Detect which cell encompasses the target text, then output its (X, Y) center coordinate. 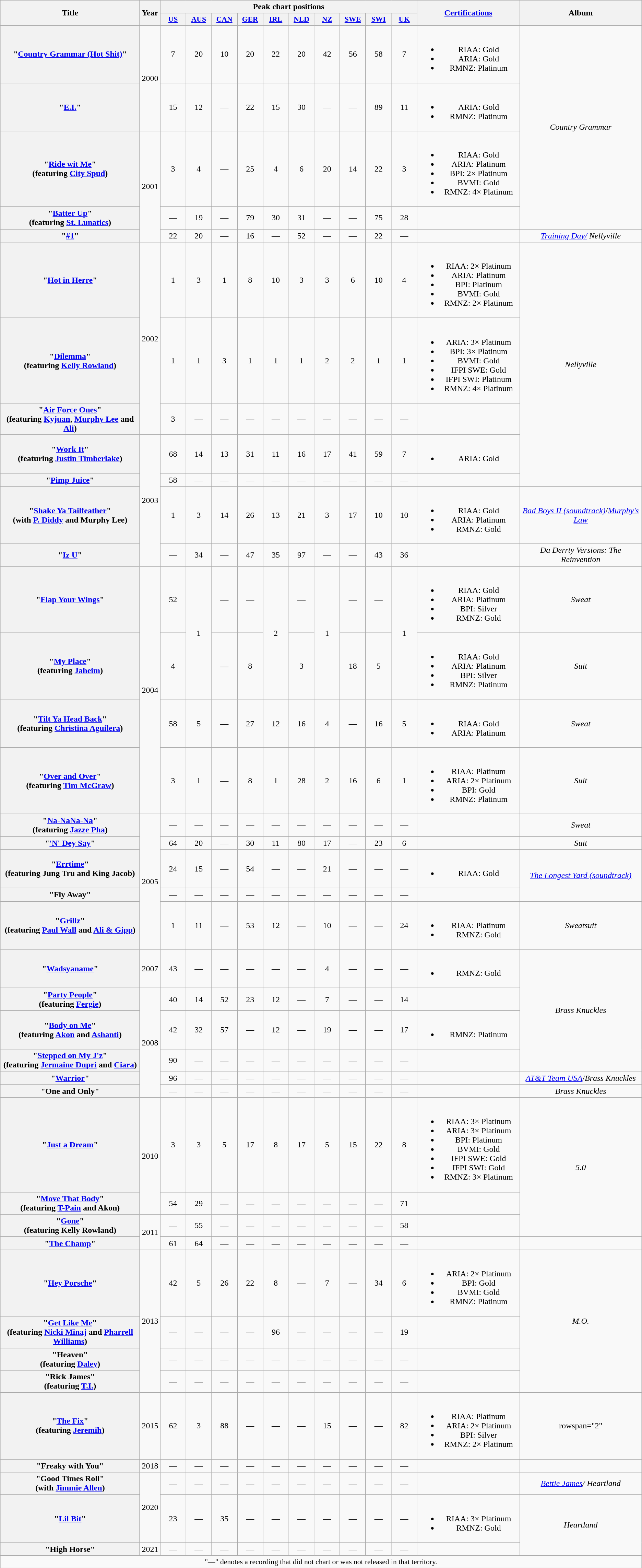
"#1" (70, 236)
ARIA: GoldRMNZ: Platinum (468, 107)
RIAA: PlatinumARIA: 2× PlatinumBPI: SilverRMNZ: 2× Platinum (468, 1426)
2018 (150, 1466)
2021 (150, 1549)
CAN (224, 20)
GER (250, 20)
"Over and Over" (featuring Tim McGraw) (70, 781)
RIAA: 3× PlatinumARIA: 3× PlatinumBPI: PlatinumBVMI: GoldIFPI SWE: GoldIFPI SWI: GoldRMNZ: 3× Platinum (468, 1145)
RMNZ: Gold (468, 969)
Title (70, 13)
71 (404, 1203)
"Just a Dream" (70, 1145)
"My Place"(featuring Jaheim) (70, 666)
"Dilemma"(featuring Kelly Rowland) (70, 361)
"Fly Away" (70, 895)
55 (199, 1226)
47 (250, 555)
IRL (276, 20)
"Country Grammar (Hot Shit)" (70, 54)
"Air Force Ones"(featuring Kyjuan, Murphy Lee and Ali) (70, 419)
RIAA: GoldARIA: PlatinumRMNZ: Gold (468, 515)
"'N' Dey Say" (70, 843)
ARIA: 2× PlatinumBPI: GoldBVMI: GoldRMNZ: Platinum (468, 1283)
"Lil Bit" (70, 1519)
2004 (150, 690)
AT&T Team USA/Brass Knuckles (581, 1078)
rowspan="2" (581, 1426)
"Na-NaNa-Na"(featuring Jazze Pha) (70, 825)
62 (173, 1426)
2010 (150, 1156)
M.O. (581, 1321)
97 (302, 555)
RIAA: PlatinumRMNZ: Gold (468, 925)
80 (302, 843)
"Flap Your Wings" (70, 599)
56 (353, 54)
2013 (150, 1321)
Bad Boys II (soundtrack)/Murphy's Law (581, 515)
68 (173, 454)
"E.I." (70, 107)
Training Day/ Nellyville (581, 236)
2007 (150, 969)
90 (173, 1060)
"Get Like Me"(featuring Nicki Minaj and Pharrell Williams) (70, 1332)
"Iz U" (70, 555)
SWE (353, 20)
Nellyville (581, 364)
"Warrior" (70, 1078)
Heartland (581, 1525)
NZ (327, 20)
"Heaven"(featuring Daley) (70, 1359)
"Ride wit Me"(featuring City Spud) (70, 169)
"Gone"(featuring Kelly Rowland) (70, 1226)
RIAA: GoldARIA: PlatinumBPI: 2× PlatinumBVMI: GoldRMNZ: 4× Platinum (468, 169)
"Rick James"(featuring T.I.) (70, 1381)
RIAA: GoldARIA: PlatinumBPI: SilverRMNZ: Gold (468, 599)
"Good Times Roll"(with Jimmie Allen) (70, 1484)
ARIA: Gold (468, 454)
RMNZ: Platinum (468, 1030)
"Errtime"(featuring Jung Tru and King Jacob) (70, 869)
57 (224, 1030)
"Freaky with You" (70, 1466)
75 (379, 218)
"Tilt Ya Head Back"(featuring Christina Aguilera) (70, 723)
"Batter Up"(featuring St. Lunatics) (70, 218)
ARIA: 3× PlatinumBPI: 3× PlatinumBVMI: GoldIFPI SWE: GoldIFPI SWI: PlatinumRMNZ: 4× Platinum (468, 361)
RIAA: GoldARIA: Platinum (468, 723)
2000 (150, 78)
79 (250, 218)
UK (404, 20)
40 (173, 999)
82 (404, 1426)
53 (250, 925)
RIAA: PlatinumARIA: 2× PlatinumBPI: GoldRMNZ: Platinum (468, 781)
"High Horse" (70, 1549)
2003 (150, 500)
2015 (150, 1426)
RIAA: 2× PlatinumARIA: PlatinumBPI: PlatinumBVMI: GoldRMNZ: 2× Platinum (468, 280)
"The Fix"(featuring Jeremih) (70, 1426)
2005 (150, 881)
2011 (150, 1232)
18 (353, 666)
"One and Only" (70, 1091)
"Body on Me"(featuring Akon and Ashanti) (70, 1030)
Da Derrty Versions: The Reinvention (581, 555)
Sweatsuit (581, 925)
"Party People"(featuring Fergie) (70, 999)
"Move That Body"(featuring T-Pain and Akon) (70, 1203)
Country Grammar (581, 127)
Bettie James/ Heartland (581, 1484)
"—" denotes a recording that did not chart or was not released in that territory. (321, 1562)
"Pimp Juice" (70, 480)
2008 (150, 1043)
29 (199, 1203)
"Hey Porsche" (70, 1283)
RIAA: GoldARIA: PlatinumBPI: SilverRMNZ: Platinum (468, 666)
Certifications (468, 13)
"The Champ" (70, 1243)
RIAA: Gold (468, 869)
88 (224, 1426)
US (173, 20)
Year (150, 13)
"Work It"(featuring Justin Timberlake) (70, 454)
"Shake Ya Tailfeather"(with P. Diddy and Murphy Lee) (70, 515)
41 (353, 454)
2001 (150, 187)
5.0 (581, 1167)
25 (250, 169)
27 (250, 723)
"Stepped on My J'z"(featuring Jermaine Dupri and Ciara) (70, 1060)
89 (379, 107)
The Longest Yard (soundtrack) (581, 876)
"Wadsyaname" (70, 969)
SWI (379, 20)
2020 (150, 1508)
32 (199, 1030)
Album (581, 13)
RIAA: 3× PlatinumRMNZ: Gold (468, 1519)
NLD (302, 20)
"Grillz"(featuring Paul Wall and Ali & Gipp) (70, 925)
AUS (199, 20)
"Hot in Herre" (70, 280)
2002 (150, 338)
59 (379, 454)
36 (404, 555)
61 (173, 1243)
Peak chart positions (289, 7)
RIAA: GoldARIA: GoldRMNZ: Platinum (468, 54)
